Detect which cell encompasses the target text, then output its [X, Y] center coordinate. 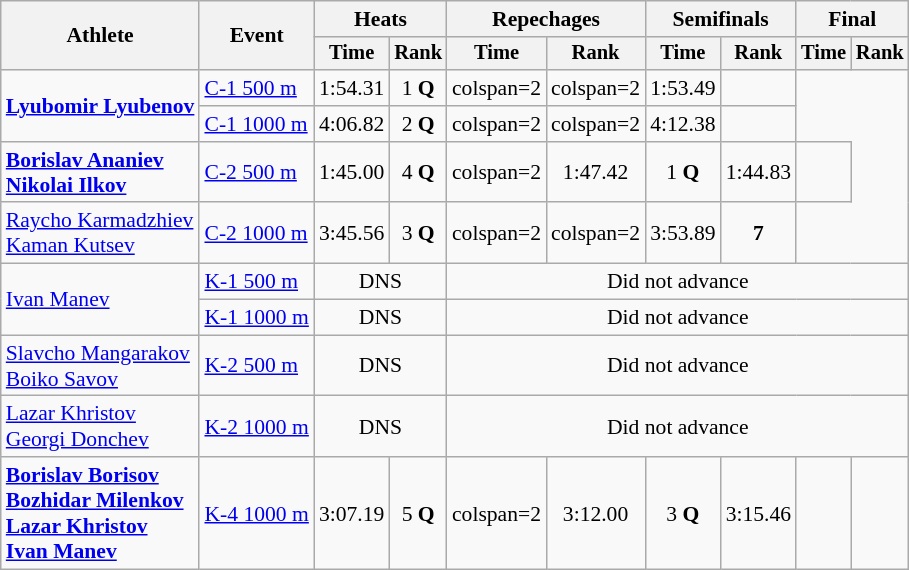
Event [256, 36]
3:53.89 [682, 234]
C-2 1000 m [256, 234]
K-1 1000 m [256, 318]
K-1 500 m [256, 282]
4:06.82 [352, 124]
C-2 500 m [256, 172]
Athlete [100, 36]
Slavcho Mangarakov Boiko Savov [100, 366]
Lazar Khristov Georgi Donchev [100, 426]
Borislav Borisov Bozhidar MilenkovLazar KhristovIvan Manev [100, 513]
3:12.00 [596, 513]
3:07.19 [352, 513]
Semifinals [720, 19]
1:45.00 [352, 172]
Lyubomir Lyubenov [100, 106]
Final [852, 19]
4:12.38 [682, 124]
1:47.42 [596, 172]
1:53.49 [682, 88]
2 Q [418, 124]
Repechages [546, 19]
C-1 500 m [256, 88]
7 [758, 234]
3:45.56 [352, 234]
K-2 500 m [256, 366]
3:15.46 [758, 513]
1:54.31 [352, 88]
5 Q [418, 513]
Borislav AnanievNikolai Ilkov [100, 172]
C-1 1000 m [256, 124]
4 Q [418, 172]
1:44.83 [758, 172]
Raycho KarmadzhievKaman Kutsev [100, 234]
K-2 1000 m [256, 426]
Heats [380, 19]
K-4 1000 m [256, 513]
Ivan Manev [100, 300]
